Locate the cell with the specified text and output its (x, y) center coordinate. 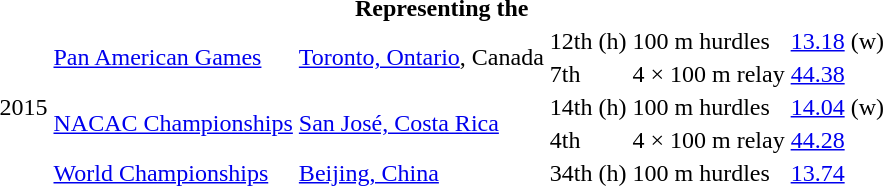
4th (588, 140)
Toronto, Ontario, Canada (421, 58)
14th (h) (588, 107)
12th (h) (588, 41)
7th (588, 74)
San José, Costa Rica (421, 124)
NACAC Championships (173, 124)
Pan American Games (173, 58)
